From the cell containing the given text, extract its center point as (x, y) coordinate. 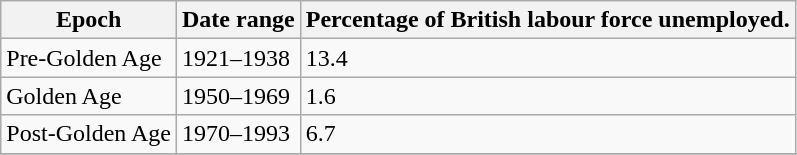
Percentage of British labour force unemployed. (548, 20)
Golden Age (89, 96)
6.7 (548, 134)
1.6 (548, 96)
Epoch (89, 20)
1970–1993 (238, 134)
1950–1969 (238, 96)
1921–1938 (238, 58)
13.4 (548, 58)
Post-Golden Age (89, 134)
Pre-Golden Age (89, 58)
Date range (238, 20)
